Pinpoint the cell where the given text exists, returning its [x, y] midpoint coordinate. 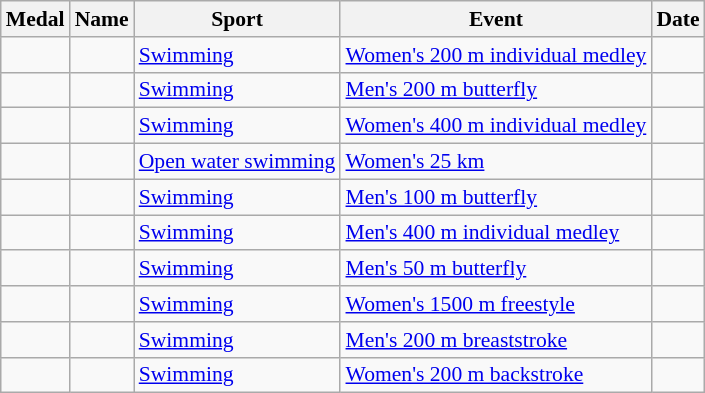
Men's 100 m butterfly [496, 197]
Sport [238, 19]
Men's 50 m butterfly [496, 269]
Date [678, 19]
Men's 400 m individual medley [496, 233]
Open water swimming [238, 162]
Men's 200 m breaststroke [496, 340]
Women's 400 m individual medley [496, 126]
Name [102, 19]
Men's 200 m butterfly [496, 90]
Women's 25 km [496, 162]
Women's 200 m backstroke [496, 375]
Medal [36, 19]
Women's 1500 m freestyle [496, 304]
Women's 200 m individual medley [496, 55]
Event [496, 19]
